Identify which cell holds the provided text, then report its [x, y] central coordinate. 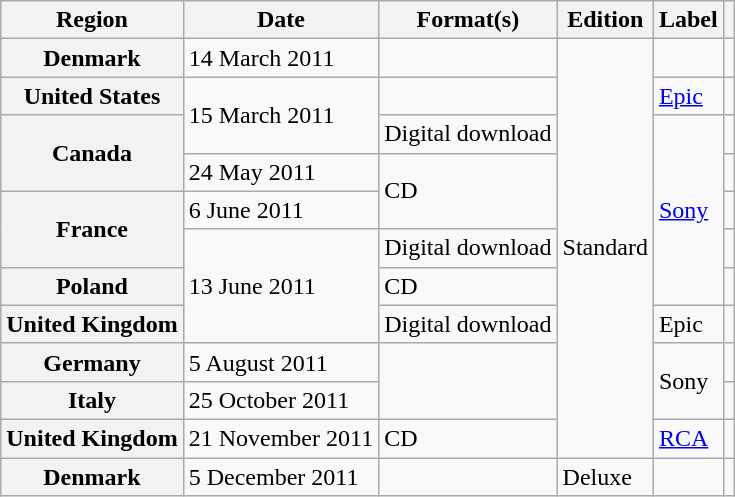
6 June 2011 [280, 210]
25 October 2011 [280, 400]
Deluxe [605, 477]
15 March 2011 [280, 115]
Standard [605, 248]
United States [92, 96]
Format(s) [468, 20]
14 March 2011 [280, 58]
Germany [92, 362]
Italy [92, 400]
Region [92, 20]
Date [280, 20]
Label [688, 20]
13 June 2011 [280, 286]
5 December 2011 [280, 477]
RCA [688, 438]
5 August 2011 [280, 362]
Edition [605, 20]
24 May 2011 [280, 172]
France [92, 229]
21 November 2011 [280, 438]
Poland [92, 286]
Canada [92, 153]
